Return the [X, Y] coordinate for the center point of the cell that contains the specified text.  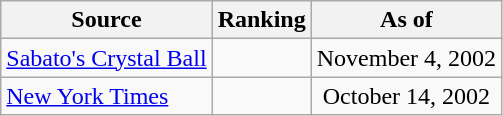
October 14, 2002 [406, 96]
Sabato's Crystal Ball [106, 58]
Ranking [262, 20]
November 4, 2002 [406, 58]
New York Times [106, 96]
As of [406, 20]
Source [106, 20]
